Detect which cell encompasses the target text, then output its (x, y) center coordinate. 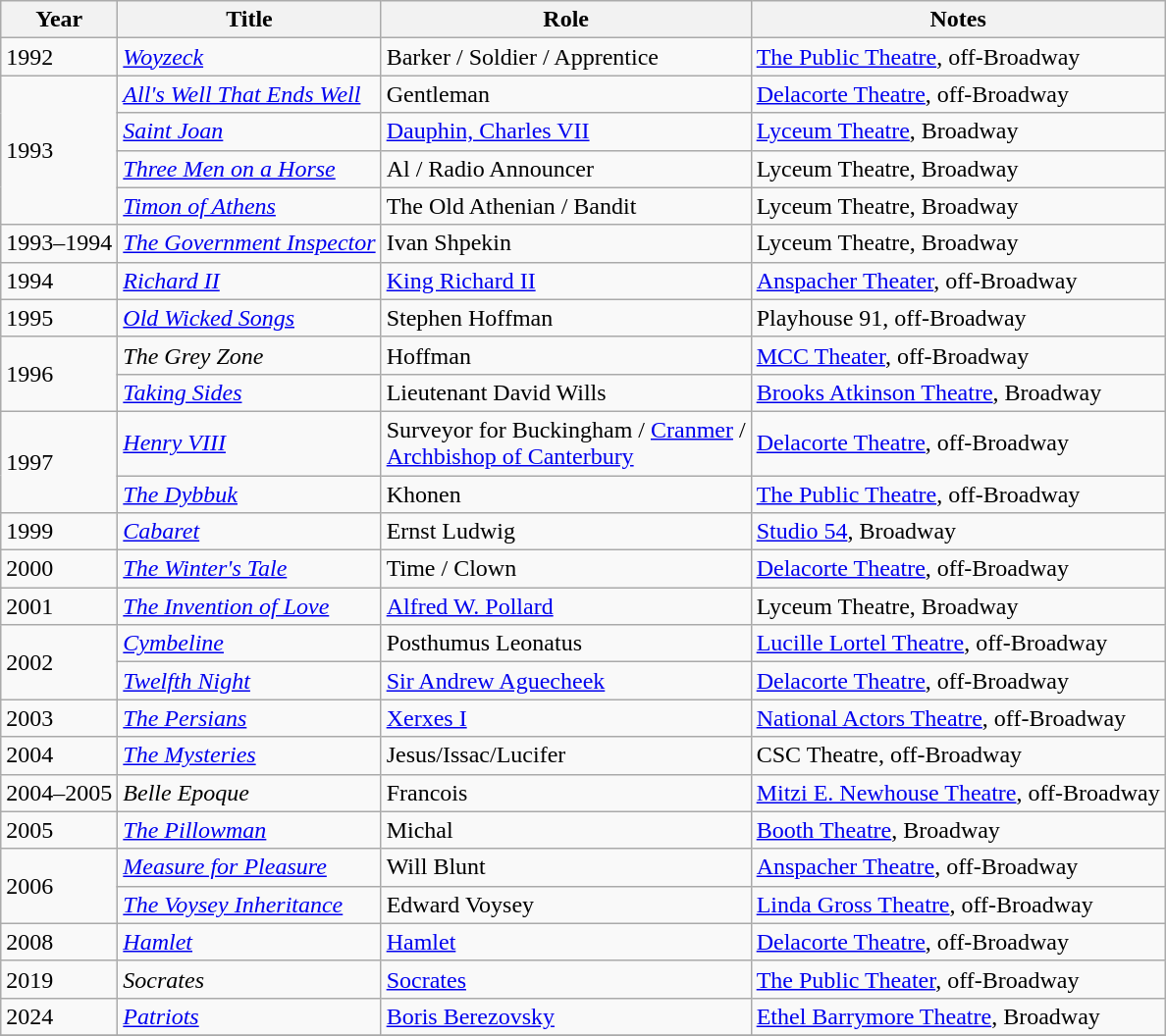
1997 (59, 461)
Twelfth Night (249, 681)
The Persians (249, 718)
Role (565, 20)
Boris Berezovsky (565, 1016)
Measure for Pleasure (249, 867)
Notes (958, 20)
Taking Sides (249, 392)
The Invention of Love (249, 606)
Timon of Athens (249, 206)
Hoffman (565, 355)
Xerxes I (565, 718)
1993 (59, 150)
2004 (59, 755)
Gentleman (565, 94)
Old Wicked Songs (249, 318)
All's Well That Ends Well (249, 94)
Henry VIII (249, 443)
Time / Clown (565, 569)
2001 (59, 606)
The Public Theater, off-Broadway (958, 979)
2004–2005 (59, 793)
2003 (59, 718)
Edward Voysey (565, 905)
Lucille Lortel Theatre, off-Broadway (958, 644)
Three Men on a Horse (249, 169)
Cabaret (249, 532)
2005 (59, 830)
Jesus/Issac/Lucifer (565, 755)
Woyzeck (249, 57)
Surveyor for Buckingham / Cranmer /Archbishop of Canterbury (565, 443)
Brooks Atkinson Theatre, Broadway (958, 392)
2006 (59, 886)
Saint Joan (249, 131)
Posthumus Leonatus (565, 644)
Year (59, 20)
Michal (565, 830)
2002 (59, 662)
The Mysteries (249, 755)
Barker / Soldier / Apprentice (565, 57)
CSC Theatre, off-Broadway (958, 755)
2019 (59, 979)
Mitzi E. Newhouse Theatre, off-Broadway (958, 793)
National Actors Theatre, off-Broadway (958, 718)
King Richard II (565, 281)
Linda Gross Theatre, off-Broadway (958, 905)
The Dybbuk (249, 493)
1994 (59, 281)
Lieutenant David Wills (565, 392)
1999 (59, 532)
MCC Theater, off-Broadway (958, 355)
Cymbeline (249, 644)
1995 (59, 318)
The Grey Zone (249, 355)
Francois (565, 793)
2000 (59, 569)
Playhouse 91, off-Broadway (958, 318)
Al / Radio Announcer (565, 169)
The Government Inspector (249, 243)
2024 (59, 1016)
Anspacher Theater, off-Broadway (958, 281)
Title (249, 20)
Ethel Barrymore Theatre, Broadway (958, 1016)
Stephen Hoffman (565, 318)
Anspacher Theatre, off-Broadway (958, 867)
1996 (59, 374)
Richard II (249, 281)
Belle Epoque (249, 793)
Dauphin, Charles VII (565, 131)
Will Blunt (565, 867)
2008 (59, 942)
Ernst Ludwig (565, 532)
Khonen (565, 493)
Alfred W. Pollard (565, 606)
Patriots (249, 1016)
The Winter's Tale (249, 569)
Ivan Shpekin (565, 243)
Studio 54, Broadway (958, 532)
The Voysey Inheritance (249, 905)
1992 (59, 57)
1993–1994 (59, 243)
Booth Theatre, Broadway (958, 830)
The Pillowman (249, 830)
The Old Athenian / Bandit (565, 206)
Sir Andrew Aguecheek (565, 681)
